Capture the cell that displays the provided text and extract its [X, Y] central coordinate. 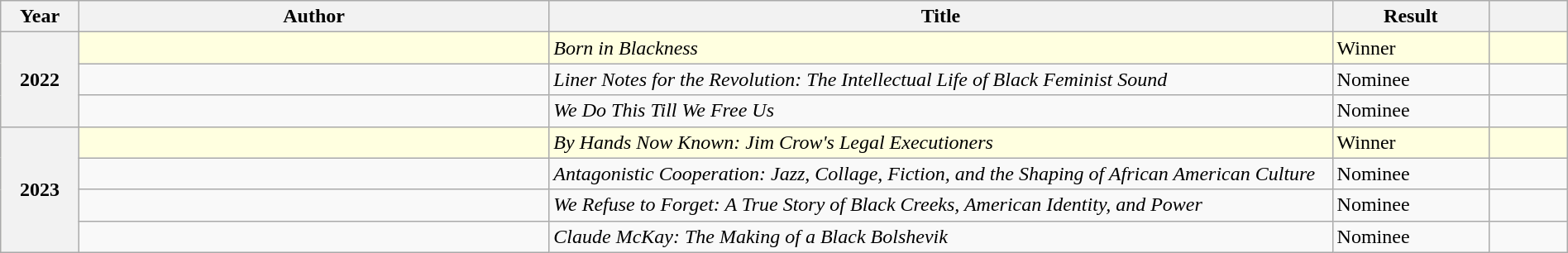
We Do This Till We Free Us [941, 111]
Title [941, 17]
Liner Notes for the Revolution: The Intellectual Life of Black Feminist Sound [941, 79]
We Refuse to Forget: A True Story of Black Creeks, American Identity, and Power [941, 205]
Claude McKay: The Making of a Black Bolshevik [941, 236]
Result [1411, 17]
2023 [40, 189]
2022 [40, 79]
Year [40, 17]
Author [313, 17]
Antagonistic Cooperation: Jazz, Collage, Fiction, and the Shaping of African American Culture [941, 174]
Born in Blackness [941, 48]
By Hands Now Known: Jim Crow's Legal Executioners [941, 142]
